Identify which cell holds the provided text, then report its [X, Y] central coordinate. 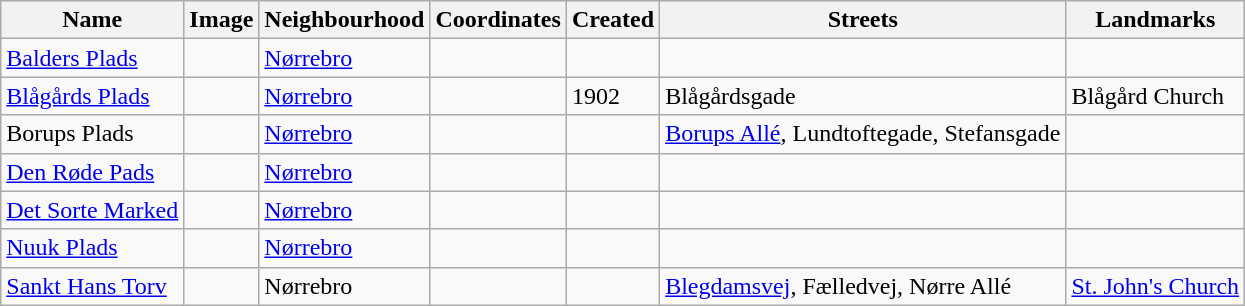
Borups Plads [92, 134]
Blegdamsvej, Fælledvej, Nørre Allé [863, 286]
1902 [612, 96]
St. John's Church [1156, 286]
Det Sorte Marked [92, 210]
Borups Allé, Lundtoftegade, Stefansgade [863, 134]
Landmarks [1156, 20]
Coordinates [498, 20]
Blågårdsgade [863, 96]
Image [222, 20]
Balders Plads [92, 58]
Streets [863, 20]
Blågård Church [1156, 96]
Name [92, 20]
Created [612, 20]
Blågårds Plads [92, 96]
Nuuk Plads [92, 248]
Neighbourhood [344, 20]
Sankt Hans Torv [92, 286]
Den Røde Pads [92, 172]
